Find where the given text appears and provide that cell's center as (x, y) coordinate. 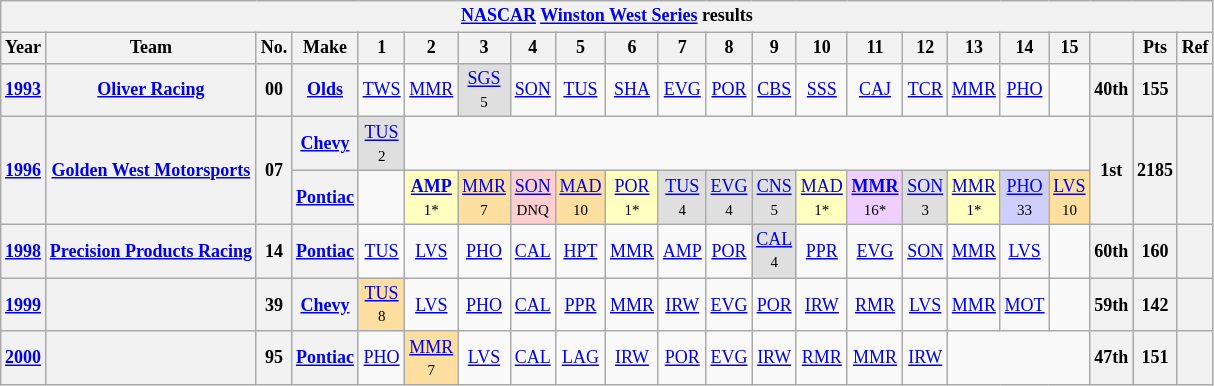
MAD10 (580, 197)
Ref (1195, 48)
Oliver Racing (150, 90)
CAL4 (774, 251)
POR1* (632, 197)
7 (682, 48)
Precision Products Racing (150, 251)
LVS10 (1070, 197)
07 (274, 170)
40th (1112, 90)
151 (1156, 358)
12 (926, 48)
Olds (326, 90)
5 (580, 48)
10 (822, 48)
TUS8 (382, 305)
CBS (774, 90)
EVG4 (729, 197)
47th (1112, 358)
95 (274, 358)
9 (774, 48)
Golden West Motorsports (150, 170)
15 (1070, 48)
60th (1112, 251)
TWS (382, 90)
Year (24, 48)
HPT (580, 251)
1 (382, 48)
SSS (822, 90)
155 (1156, 90)
39 (274, 305)
MOT (1024, 305)
11 (875, 48)
6 (632, 48)
Pts (1156, 48)
1996 (24, 170)
2000 (24, 358)
00 (274, 90)
AMP1* (432, 197)
2 (432, 48)
59th (1112, 305)
MAD1* (822, 197)
4 (532, 48)
160 (1156, 251)
TCR (926, 90)
PHO33 (1024, 197)
8 (729, 48)
CAJ (875, 90)
3 (484, 48)
TUS4 (682, 197)
MMR1* (974, 197)
NASCAR Winston West Series results (607, 16)
SONDNQ (532, 197)
142 (1156, 305)
MMR16* (875, 197)
SON3 (926, 197)
No. (274, 48)
1st (1112, 170)
SHA (632, 90)
LAG (580, 358)
2185 (1156, 170)
1993 (24, 90)
1999 (24, 305)
AMP (682, 251)
SGS5 (484, 90)
13 (974, 48)
Make (326, 48)
TUS2 (382, 144)
CNS5 (774, 197)
1998 (24, 251)
Team (150, 48)
